Search for the cell housing the specified text and yield its (x, y) center coordinate. 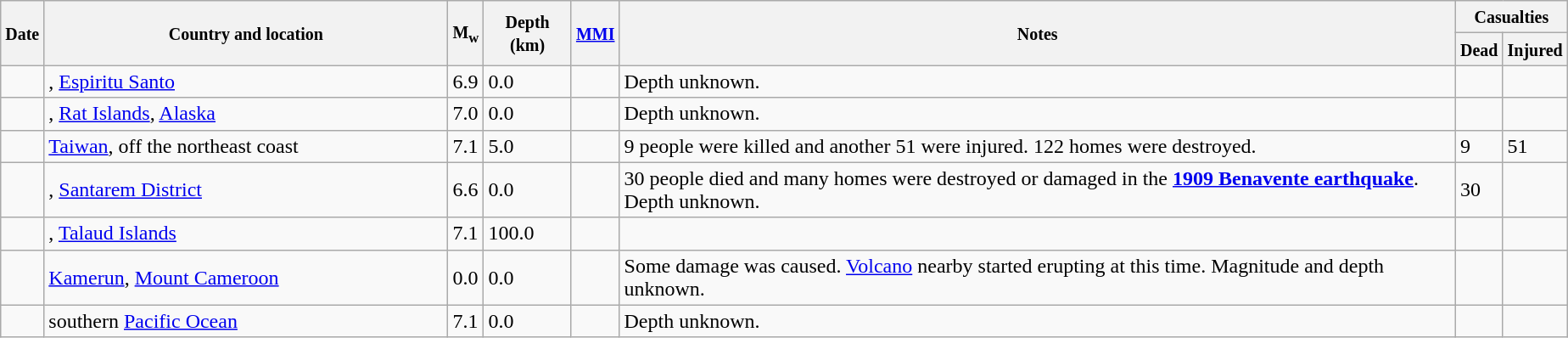
Injured (1535, 49)
9 (1479, 146)
Some damage was caused. Volcano nearby started erupting at this time. Magnitude and depth unknown. (1037, 277)
Casualties (1511, 17)
30 people died and many homes were destroyed or damaged in the 1909 Benavente earthquake. Depth unknown. (1037, 190)
6.9 (466, 82)
Dead (1479, 49)
51 (1535, 146)
Mw (466, 33)
Date (22, 33)
5.0 (528, 146)
Kamerun, Mount Cameroon (246, 277)
7.0 (466, 114)
MMI (596, 33)
Taiwan, off the northeast coast (246, 146)
Depth (km) (528, 33)
southern Pacific Ocean (246, 321)
, Santarem District (246, 190)
, Espiritu Santo (246, 82)
6.6 (466, 190)
Notes (1037, 33)
30 (1479, 190)
9 people were killed and another 51 were injured. 122 homes were destroyed. (1037, 146)
100.0 (528, 234)
, Talaud Islands (246, 234)
, Rat Islands, Alaska (246, 114)
Country and location (246, 33)
